From the cell containing the given text, extract its center point as [X, Y] coordinate. 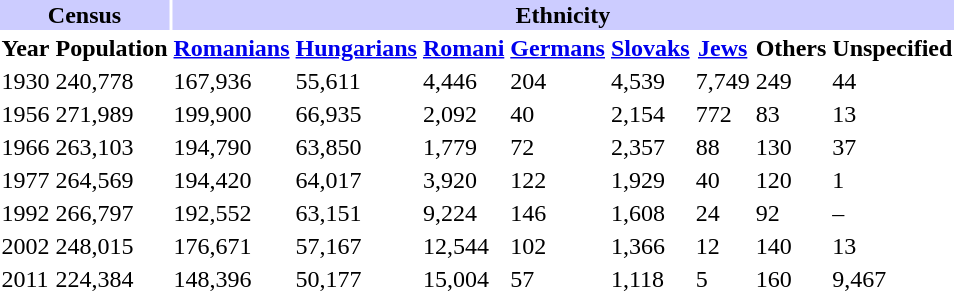
3,920 [463, 180]
7,749 [722, 81]
55,611 [356, 81]
Hungarians [356, 48]
9,224 [463, 213]
271,989 [112, 114]
57,167 [356, 246]
266,797 [112, 213]
194,790 [232, 147]
167,936 [232, 81]
66,935 [356, 114]
248,015 [112, 246]
1,366 [650, 246]
4,539 [650, 81]
1 [892, 180]
4,446 [463, 81]
72 [558, 147]
Population [112, 48]
240,778 [112, 81]
1977 [26, 180]
120 [791, 180]
Jews [722, 48]
1992 [26, 213]
264,569 [112, 180]
2002 [26, 246]
249 [791, 81]
772 [722, 114]
2,154 [650, 114]
1,929 [650, 180]
1956 [26, 114]
63,850 [356, 147]
83 [791, 114]
Year [26, 48]
92 [791, 213]
12,544 [463, 246]
176,671 [232, 246]
2,357 [650, 147]
204 [558, 81]
102 [558, 246]
1966 [26, 147]
1,779 [463, 147]
140 [791, 246]
146 [558, 213]
64,017 [356, 180]
Slovaks [650, 48]
88 [722, 147]
– [892, 213]
Ethnicity [563, 15]
44 [892, 81]
194,420 [232, 180]
Romani [463, 48]
130 [791, 147]
24 [722, 213]
263,103 [112, 147]
199,900 [232, 114]
Others [791, 48]
1930 [26, 81]
12 [722, 246]
Germans [558, 48]
1,608 [650, 213]
192,552 [232, 213]
37 [892, 147]
122 [558, 180]
Unspecified [892, 48]
Romanians [232, 48]
63,151 [356, 213]
Census [84, 15]
2,092 [463, 114]
